From the cell containing the given text, extract its center point as (x, y) coordinate. 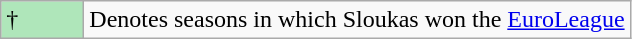
† (42, 20)
Denotes seasons in which Sloukas won the EuroLeague (357, 20)
